Detect which cell encompasses the target text, then output its [x, y] center coordinate. 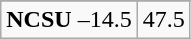
47.5 [164, 20]
NCSU –14.5 [69, 20]
